Return [x, y] of the center of cell containing provided text 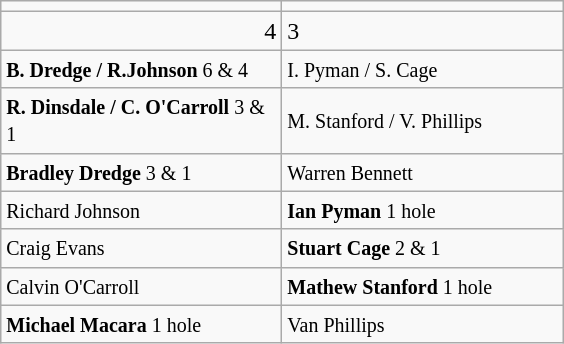
Calvin O'Carroll [142, 286]
Van Phillips [422, 324]
Mathew Stanford 1 hole [422, 286]
B. Dredge / R.Johnson 6 & 4 [142, 69]
Bradley Dredge 3 & 1 [142, 172]
Stuart Cage 2 & 1 [422, 248]
Michael Macara 1 hole [142, 324]
3 [422, 31]
I. Pyman / S. Cage [422, 69]
Ian Pyman 1 hole [422, 210]
Warren Bennett [422, 172]
Craig Evans [142, 248]
Richard Johnson [142, 210]
4 [142, 31]
R. Dinsdale / C. O'Carroll 3 & 1 [142, 120]
M. Stanford / V. Phillips [422, 120]
